Pinpoint the cell where the given text exists, returning its [x, y] midpoint coordinate. 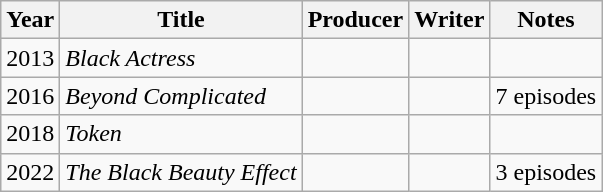
2016 [30, 96]
Producer [356, 20]
2018 [30, 134]
The Black Beauty Effect [181, 172]
Writer [450, 20]
Beyond Complicated [181, 96]
Black Actress [181, 58]
3 episodes [546, 172]
7 episodes [546, 96]
2022 [30, 172]
Token [181, 134]
Year [30, 20]
Notes [546, 20]
2013 [30, 58]
Title [181, 20]
